Output the [X, Y] coordinate of the center of the cell containing the given text.  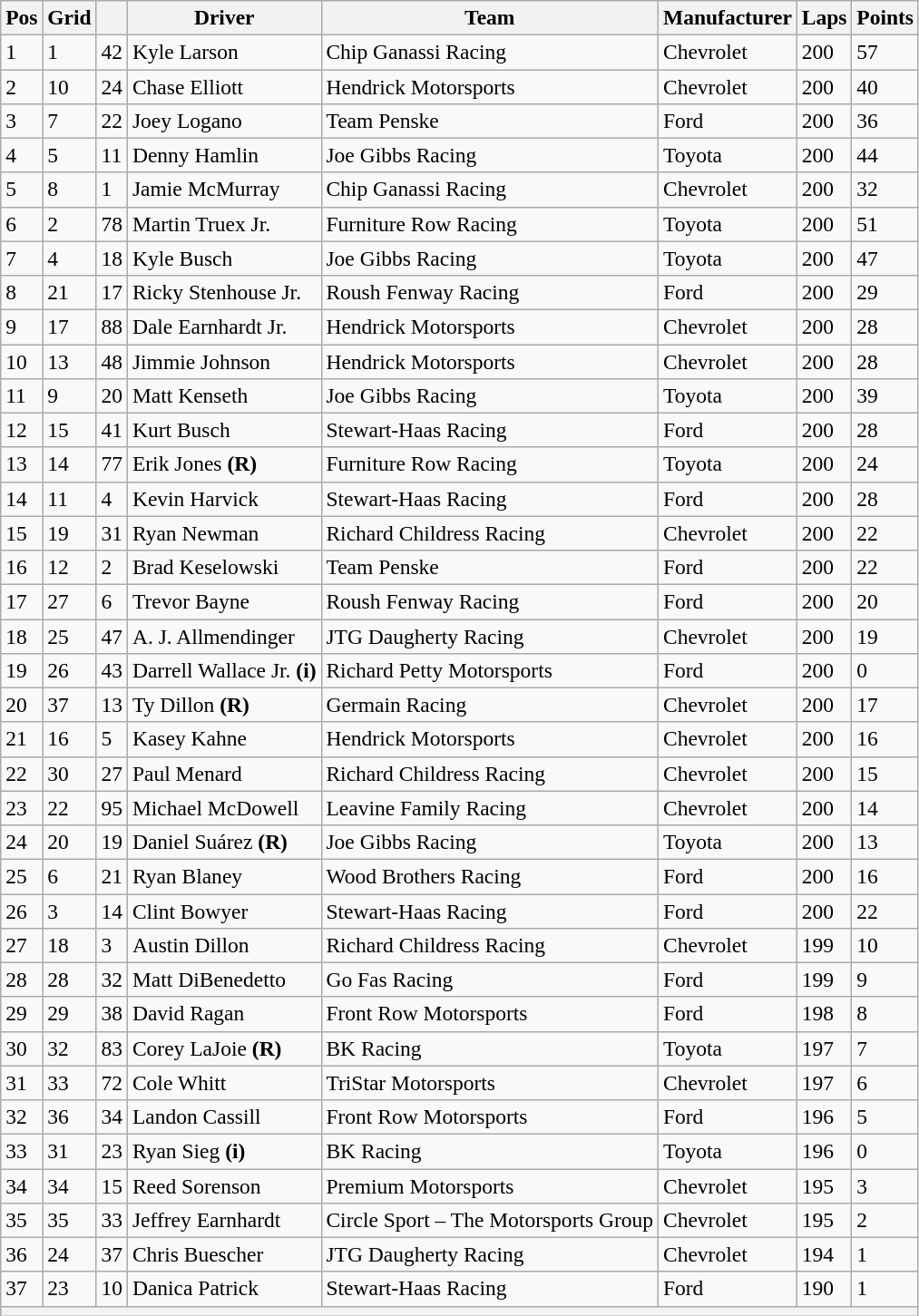
Wood Brothers Racing [490, 876]
Trevor Bayne [224, 601]
198 [824, 1014]
Kyle Busch [224, 258]
Kevin Harvick [224, 499]
Darrell Wallace Jr. (i) [224, 670]
83 [112, 1048]
Ty Dillon (R) [224, 705]
Ryan Newman [224, 533]
Ryan Blaney [224, 876]
Jeffrey Earnhardt [224, 1220]
Ricky Stenhouse Jr. [224, 292]
Kasey Kahne [224, 739]
Matt Kenseth [224, 395]
Ryan Sieg (i) [224, 1151]
Driver [224, 17]
Chase Elliott [224, 86]
41 [112, 430]
190 [824, 1289]
Jamie McMurray [224, 190]
Reed Sorenson [224, 1185]
42 [112, 52]
Cole Whitt [224, 1083]
Leavine Family Racing [490, 808]
Points [885, 17]
Denny Hamlin [224, 155]
Go Fas Racing [490, 980]
Daniel Suárez (R) [224, 842]
Manufacturer [728, 17]
194 [824, 1254]
Richard Petty Motorsports [490, 670]
Team [490, 17]
Laps [824, 17]
Paul Menard [224, 774]
Premium Motorsports [490, 1185]
Pos [22, 17]
88 [112, 327]
Erik Jones (R) [224, 464]
A. J. Allmendinger [224, 636]
Dale Earnhardt Jr. [224, 327]
Brad Keselowski [224, 567]
44 [885, 155]
72 [112, 1083]
51 [885, 224]
Danica Patrick [224, 1289]
78 [112, 224]
39 [885, 395]
Clint Bowyer [224, 911]
Michael McDowell [224, 808]
Austin Dillon [224, 945]
Chris Buescher [224, 1254]
TriStar Motorsports [490, 1083]
Joey Logano [224, 121]
Germain Racing [490, 705]
Matt DiBenedetto [224, 980]
40 [885, 86]
Kyle Larson [224, 52]
48 [112, 361]
Landon Cassill [224, 1116]
Jimmie Johnson [224, 361]
57 [885, 52]
David Ragan [224, 1014]
Grid [69, 17]
38 [112, 1014]
Martin Truex Jr. [224, 224]
43 [112, 670]
77 [112, 464]
Corey LaJoie (R) [224, 1048]
Kurt Busch [224, 430]
95 [112, 808]
Circle Sport – The Motorsports Group [490, 1220]
